From the cell containing the given text, extract its center point as (X, Y) coordinate. 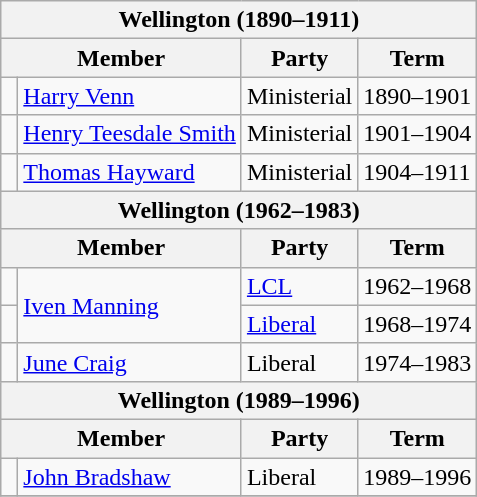
1904–1911 (418, 172)
1989–1996 (418, 477)
1890–1901 (418, 96)
Wellington (1962–1983) (239, 210)
1968–1974 (418, 324)
Henry Teesdale Smith (130, 134)
1962–1968 (418, 286)
1901–1904 (418, 134)
Wellington (1890–1911) (239, 20)
Iven Manning (130, 305)
LCL (299, 286)
Thomas Hayward (130, 172)
John Bradshaw (130, 477)
June Craig (130, 362)
1974–1983 (418, 362)
Harry Venn (130, 96)
Wellington (1989–1996) (239, 400)
